Capture the cell that displays the provided text and extract its [X, Y] central coordinate. 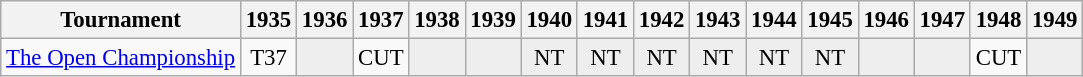
1942 [661, 20]
1948 [998, 20]
The Open Championship [121, 58]
1947 [942, 20]
1936 [325, 20]
1938 [437, 20]
1939 [493, 20]
1946 [886, 20]
1941 [605, 20]
1943 [718, 20]
1940 [549, 20]
1949 [1055, 20]
T37 [268, 58]
Tournament [121, 20]
1945 [830, 20]
1937 [381, 20]
1944 [774, 20]
1935 [268, 20]
